Find where the given text appears and provide that cell's center as (X, Y) coordinate. 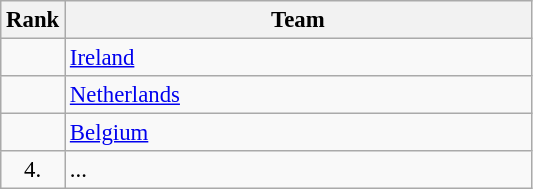
Rank (33, 20)
Belgium (298, 133)
4. (33, 170)
... (298, 170)
Netherlands (298, 95)
Team (298, 20)
Ireland (298, 58)
